Identify which cell holds the provided text, then report its [X, Y] central coordinate. 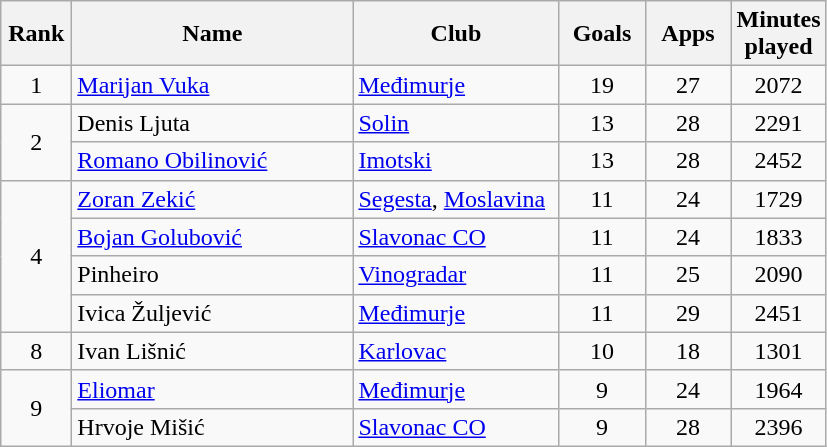
18 [688, 351]
1964 [778, 389]
2072 [778, 85]
Apps [688, 34]
2396 [778, 427]
Imotski [456, 161]
2291 [778, 123]
Pinheiro [212, 275]
Club [456, 34]
19 [602, 85]
1729 [778, 199]
Marijan Vuka [212, 85]
Karlovac [456, 351]
1301 [778, 351]
2452 [778, 161]
Bojan Golubović [212, 237]
2 [36, 142]
Goals [602, 34]
1 [36, 85]
25 [688, 275]
Vinogradar [456, 275]
27 [688, 85]
Segesta, Moslavina [456, 199]
Denis Ljuta [212, 123]
Ivan Lišnić [212, 351]
1833 [778, 237]
Rank [36, 34]
2090 [778, 275]
Romano Obilinović [212, 161]
Hrvoje Mišić [212, 427]
Name [212, 34]
4 [36, 256]
29 [688, 313]
Zoran Zekić [212, 199]
Eliomar [212, 389]
10 [602, 351]
2451 [778, 313]
Ivica Žuljević [212, 313]
Minutes played [778, 34]
8 [36, 351]
Solin [456, 123]
